Search for the cell housing the specified text and yield its [X, Y] center coordinate. 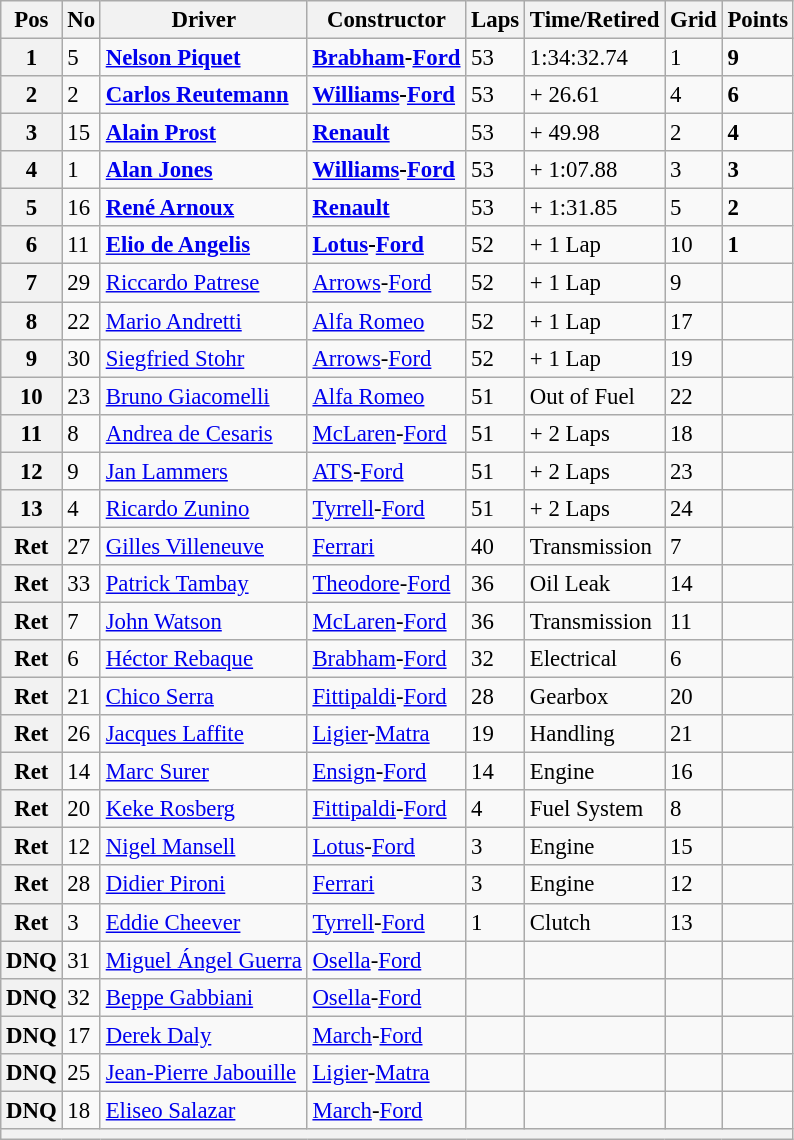
Patrick Tambay [204, 584]
+ 26.61 [595, 95]
Beppe Gabbiani [204, 997]
Out of Fuel [595, 396]
Jan Lammers [204, 471]
Elio de Angelis [204, 245]
Points [758, 20]
Nigel Mansell [204, 847]
40 [496, 546]
Eliseo Salazar [204, 1110]
Eddie Cheever [204, 922]
Theodore-Ford [386, 584]
ATS-Ford [386, 471]
Riccardo Patrese [204, 283]
Driver [204, 20]
29 [81, 283]
Alan Jones [204, 170]
Gilles Villeneuve [204, 546]
26 [81, 734]
Laps [496, 20]
33 [81, 584]
Electrical [595, 659]
Handling [595, 734]
Gearbox [595, 697]
24 [694, 509]
+ 1:31.85 [595, 208]
27 [81, 546]
Time/Retired [595, 20]
30 [81, 358]
John Watson [204, 621]
Miguel Ángel Guerra [204, 960]
+ 1:07.88 [595, 170]
Mario Andretti [204, 321]
Bruno Giacomelli [204, 396]
Didier Pironi [204, 885]
Ricardo Zunino [204, 509]
Keke Rosberg [204, 809]
Jean-Pierre Jabouille [204, 1073]
Jacques Laffite [204, 734]
Andrea de Cesaris [204, 433]
Grid [694, 20]
Constructor [386, 20]
Chico Serra [204, 697]
René Arnoux [204, 208]
Alain Prost [204, 133]
Marc Surer [204, 772]
Nelson Piquet [204, 58]
Siegfried Stohr [204, 358]
No [81, 20]
Héctor Rebaque [204, 659]
Fuel System [595, 809]
Derek Daly [204, 1035]
31 [81, 960]
Oil Leak [595, 584]
Pos [32, 20]
Ensign-Ford [386, 772]
25 [81, 1073]
+ 49.98 [595, 133]
Clutch [595, 922]
1:34:32.74 [595, 58]
Carlos Reutemann [204, 95]
